Find where the given text appears and provide that cell's center as (x, y) coordinate. 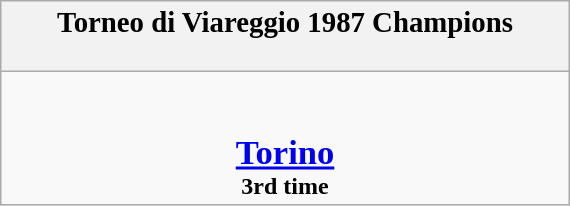
Torneo di Viareggio 1987 Champions (284, 36)
Torino3rd time (284, 138)
